Search for the cell housing the specified text and yield its (x, y) center coordinate. 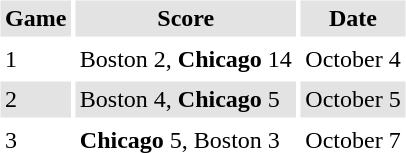
Game (35, 18)
Date (353, 18)
Boston 2, Chicago 14 (186, 59)
Score (186, 18)
2 (35, 100)
October 4 (353, 59)
Boston 4, Chicago 5 (186, 100)
October 5 (353, 100)
1 (35, 59)
